Return [x, y] of the center of cell containing provided text 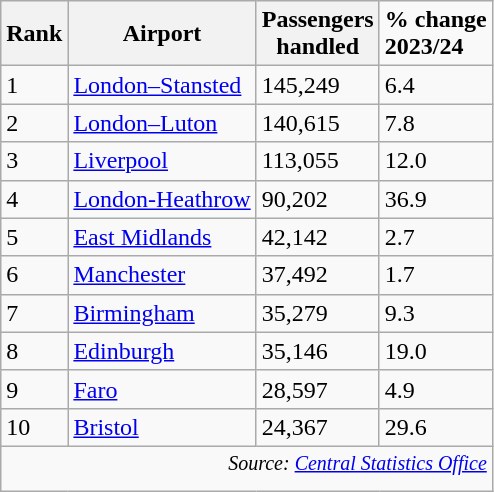
3 [34, 161]
1 [34, 85]
Liverpool [162, 161]
2 [34, 123]
4 [34, 199]
Birmingham [162, 313]
1.7 [436, 275]
140,615 [318, 123]
8 [34, 351]
Edinburgh [162, 351]
9 [34, 389]
28,597 [318, 389]
29.6 [436, 427]
Airport [162, 34]
London–Stansted [162, 85]
6.4 [436, 85]
East Midlands [162, 237]
35,279 [318, 313]
37,492 [318, 275]
London–Luton [162, 123]
90,202 [318, 199]
36.9 [436, 199]
5 [34, 237]
% change2023/24 [436, 34]
4.9 [436, 389]
10 [34, 427]
Manchester [162, 275]
24,367 [318, 427]
London-Heathrow [162, 199]
7 [34, 313]
6 [34, 275]
9.3 [436, 313]
Passengershandled [318, 34]
19.0 [436, 351]
Source: Central Statistics Office [247, 468]
35,146 [318, 351]
113,055 [318, 161]
145,249 [318, 85]
2.7 [436, 237]
7.8 [436, 123]
Faro [162, 389]
42,142 [318, 237]
12.0 [436, 161]
Rank [34, 34]
Bristol [162, 427]
